Output the (x, y) coordinate of the center of the cell containing the given text.  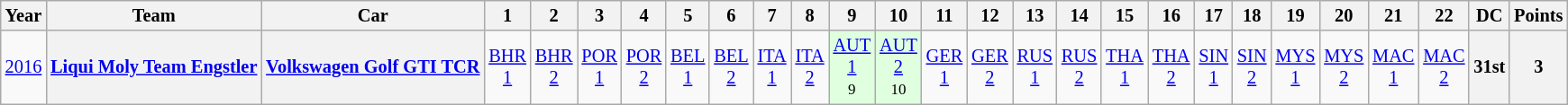
31st (1489, 67)
Car (373, 15)
17 (1213, 15)
RUS2 (1080, 67)
Points (1538, 15)
MYS1 (1295, 67)
21 (1393, 15)
10 (898, 15)
19 (1295, 15)
DC (1489, 15)
POR1 (598, 67)
2 (554, 15)
5 (688, 15)
7 (772, 15)
SIN1 (1213, 67)
RUS1 (1035, 67)
1 (507, 15)
8 (810, 15)
16 (1171, 15)
Team (153, 15)
POR2 (643, 67)
13 (1035, 15)
Year (23, 15)
BHR2 (554, 67)
MYS2 (1344, 67)
BEL2 (731, 67)
12 (989, 15)
15 (1125, 15)
THA1 (1125, 67)
4 (643, 15)
22 (1444, 15)
SIN2 (1253, 67)
BEL1 (688, 67)
18 (1253, 15)
GER2 (989, 67)
GER1 (944, 67)
Volkswagen Golf GTI TCR (373, 67)
THA2 (1171, 67)
9 (852, 15)
AUT210 (898, 67)
11 (944, 15)
BHR1 (507, 67)
20 (1344, 15)
2016 (23, 67)
ITA1 (772, 67)
MAC2 (1444, 67)
14 (1080, 15)
6 (731, 15)
Liqui Moly Team Engstler (153, 67)
AUT19 (852, 67)
MAC1 (1393, 67)
ITA2 (810, 67)
